Scan for the cell matching the given text and deliver its [X, Y] coordinate at center. 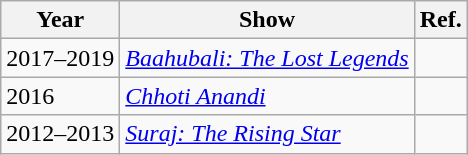
2017–2019 [60, 58]
Year [60, 20]
2012–2013 [60, 134]
Baahubali: The Lost Legends [267, 58]
Suraj: The Rising Star [267, 134]
Ref. [440, 20]
2016 [60, 96]
Chhoti Anandi [267, 96]
Show [267, 20]
